Search for the cell housing the specified text and yield its [X, Y] center coordinate. 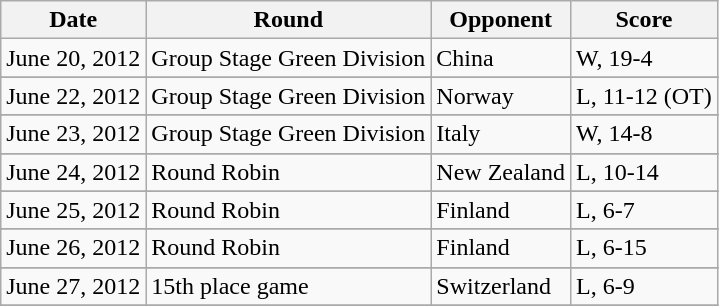
Round [288, 20]
Score [644, 20]
June 20, 2012 [74, 58]
June 26, 2012 [74, 248]
Italy [501, 134]
China [501, 58]
W, 19-4 [644, 58]
15th place game [288, 286]
L, 10-14 [644, 172]
Date [74, 20]
June 27, 2012 [74, 286]
June 25, 2012 [74, 210]
L, 6-7 [644, 210]
L, 6-15 [644, 248]
June 23, 2012 [74, 134]
New Zealand [501, 172]
L, 6-9 [644, 286]
Switzerland [501, 286]
June 24, 2012 [74, 172]
W, 14-8 [644, 134]
Opponent [501, 20]
L, 11-12 (OT) [644, 96]
June 22, 2012 [74, 96]
Norway [501, 96]
